For the text-containing cell, return its midpoint in [X, Y] coordinate format. 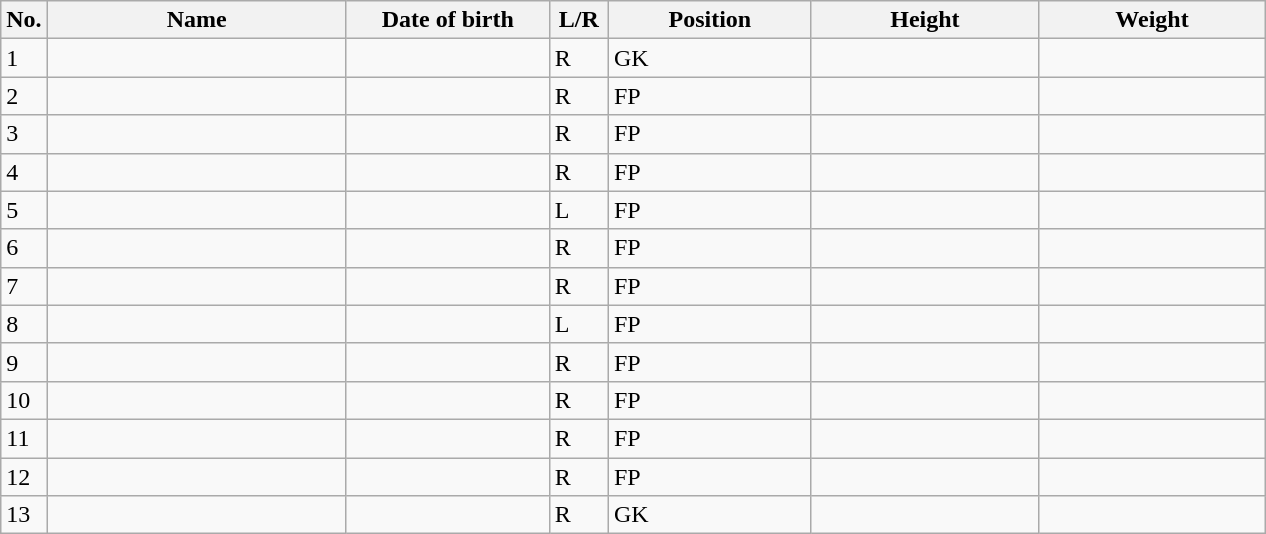
11 [24, 438]
13 [24, 515]
Date of birth [448, 20]
10 [24, 400]
2 [24, 96]
L/R [578, 20]
No. [24, 20]
3 [24, 134]
Position [710, 20]
9 [24, 362]
7 [24, 286]
Name [196, 20]
Height [924, 20]
Weight [1152, 20]
6 [24, 248]
12 [24, 477]
4 [24, 172]
1 [24, 58]
5 [24, 210]
8 [24, 324]
